Scan for the cell matching the given text and deliver its (x, y) coordinate at center. 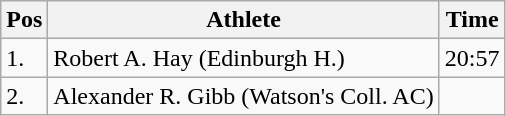
Pos (24, 20)
20:57 (472, 58)
2. (24, 96)
Alexander R. Gibb (Watson's Coll. AC) (244, 96)
Time (472, 20)
Athlete (244, 20)
1. (24, 58)
Robert A. Hay (Edinburgh H.) (244, 58)
